Locate the cell with the specified text and output its (X, Y) center coordinate. 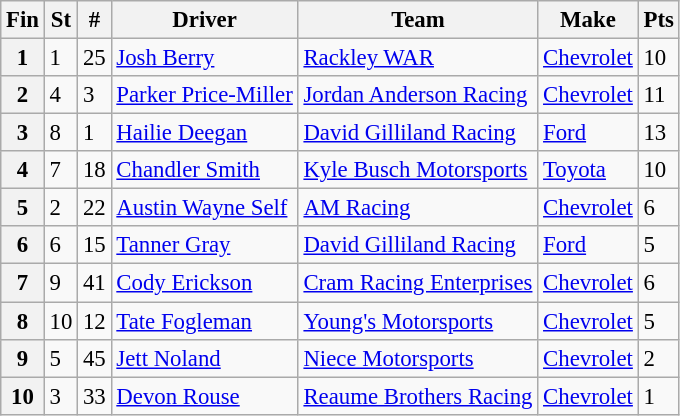
45 (94, 358)
Driver (204, 20)
Reaume Brothers Racing (418, 396)
St (60, 20)
13 (658, 133)
Young's Motorsports (418, 321)
Tate Fogleman (204, 321)
Devon Rouse (204, 396)
Make (588, 20)
15 (94, 245)
Josh Berry (204, 58)
Cody Erickson (204, 283)
Jordan Anderson Racing (418, 95)
11 (658, 95)
25 (94, 58)
AM Racing (418, 208)
22 (94, 208)
Rackley WAR (418, 58)
12 (94, 321)
Parker Price-Miller (204, 95)
Hailie Deegan (204, 133)
Toyota (588, 170)
Austin Wayne Self (204, 208)
Jett Noland (204, 358)
Team (418, 20)
33 (94, 396)
Chandler Smith (204, 170)
Fin (23, 20)
18 (94, 170)
Kyle Busch Motorsports (418, 170)
Cram Racing Enterprises (418, 283)
Niece Motorsports (418, 358)
Tanner Gray (204, 245)
Pts (658, 20)
# (94, 20)
41 (94, 283)
